For the text-containing cell, return its midpoint in (X, Y) coordinate format. 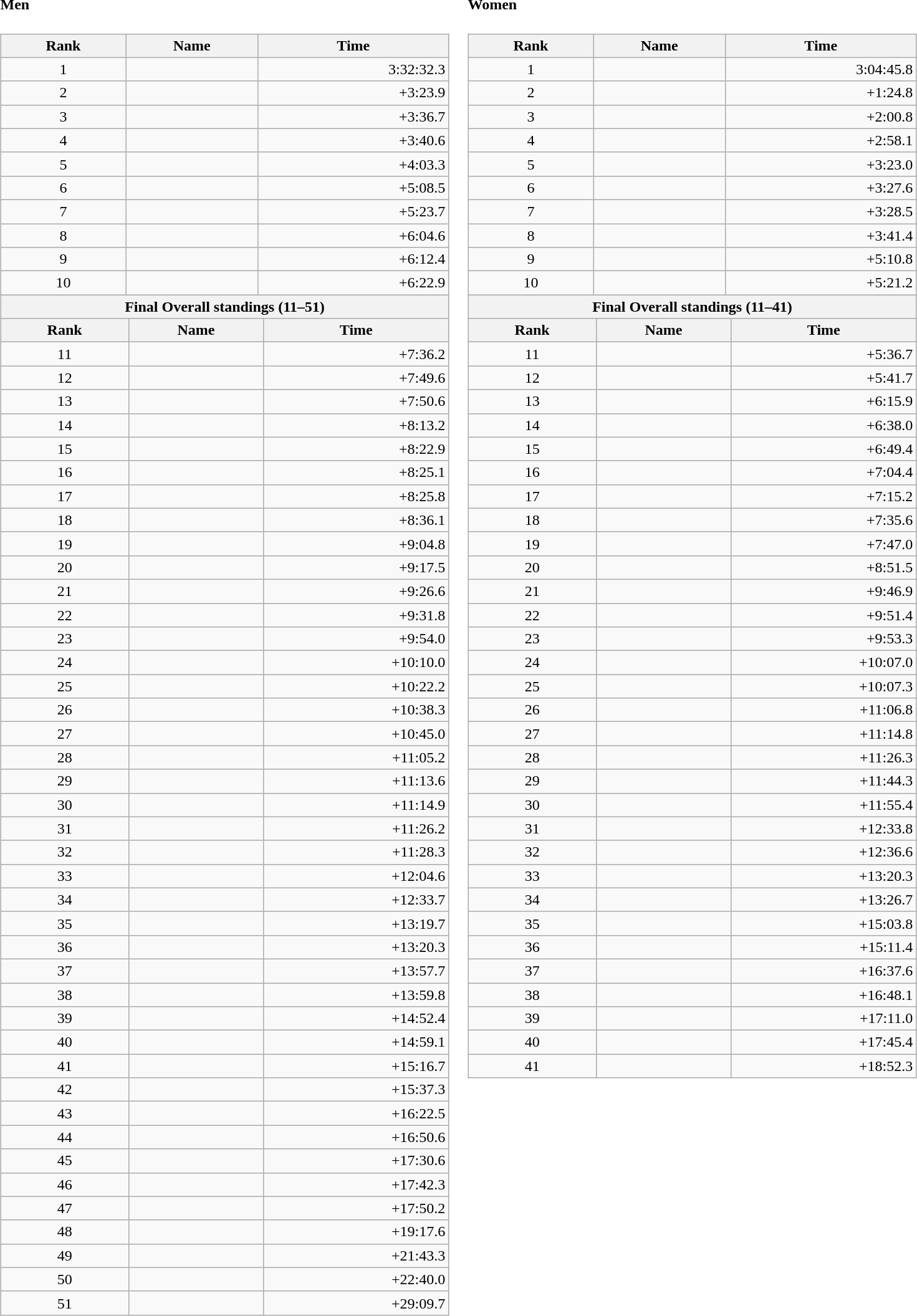
+6:49.4 (824, 449)
+22:40.0 (357, 1279)
50 (65, 1279)
+2:00.8 (821, 117)
+8:25.1 (357, 473)
+9:31.8 (357, 615)
+5:41.7 (824, 378)
+8:25.8 (357, 496)
+7:36.2 (357, 354)
+9:54.0 (357, 639)
+12:33.8 (824, 829)
+13:26.7 (824, 900)
+5:36.7 (824, 354)
+21:43.3 (357, 1256)
+10:22.2 (357, 686)
+6:22.9 (353, 283)
+11:05.2 (357, 757)
+9:46.9 (824, 591)
+3:41.4 (821, 236)
+6:12.4 (353, 259)
+8:13.2 (357, 425)
+7:47.0 (824, 544)
+17:42.3 (357, 1184)
+3:36.7 (353, 117)
46 (65, 1184)
Final Overall standings (11–41) (692, 307)
+6:04.6 (353, 236)
+13:19.7 (357, 923)
3:32:32.3 (353, 69)
Final Overall standings (11–51) (224, 307)
+7:15.2 (824, 496)
+19:17.6 (357, 1232)
+4:03.3 (353, 164)
+17:50.2 (357, 1208)
+7:35.6 (824, 520)
+16:37.6 (824, 971)
+17:45.4 (824, 1042)
+9:53.3 (824, 639)
+3:28.5 (821, 211)
+10:38.3 (357, 710)
+8:36.1 (357, 520)
+9:17.5 (357, 567)
+29:09.7 (357, 1303)
+9:04.8 (357, 544)
+17:11.0 (824, 1019)
+11:44.3 (824, 781)
+6:15.9 (824, 401)
47 (65, 1208)
+9:51.4 (824, 615)
+12:36.6 (824, 852)
+3:23.9 (353, 93)
+10:07.3 (824, 686)
+11:14.8 (824, 734)
+14:59.1 (357, 1042)
+3:40.6 (353, 140)
+14:52.4 (357, 1019)
+18:52.3 (824, 1066)
+9:26.6 (357, 591)
+15:37.3 (357, 1090)
44 (65, 1137)
51 (65, 1303)
+13:57.7 (357, 971)
+15:11.4 (824, 947)
3:04:45.8 (821, 69)
+11:14.9 (357, 805)
+15:16.7 (357, 1066)
+11:28.3 (357, 852)
+5:23.7 (353, 211)
+16:50.6 (357, 1137)
48 (65, 1232)
+13:59.8 (357, 995)
+8:51.5 (824, 567)
42 (65, 1090)
+10:45.0 (357, 734)
49 (65, 1256)
+15:03.8 (824, 923)
+10:07.0 (824, 663)
+5:21.2 (821, 283)
+7:50.6 (357, 401)
+11:55.4 (824, 805)
+1:24.8 (821, 93)
+7:49.6 (357, 378)
+11:13.6 (357, 781)
+11:26.2 (357, 829)
+10:10.0 (357, 663)
+3:23.0 (821, 164)
+8:22.9 (357, 449)
+11:06.8 (824, 710)
+5:10.8 (821, 259)
+3:27.6 (821, 188)
45 (65, 1161)
+7:04.4 (824, 473)
+11:26.3 (824, 757)
+17:30.6 (357, 1161)
43 (65, 1113)
+6:38.0 (824, 425)
+2:58.1 (821, 140)
+5:08.5 (353, 188)
+12:33.7 (357, 900)
+12:04.6 (357, 876)
+16:22.5 (357, 1113)
+16:48.1 (824, 995)
